Return the [x, y] coordinate for the center point of the cell that contains the specified text.  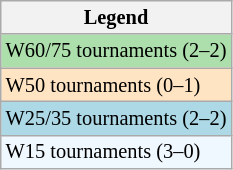
W50 tournaments (0–1) [116, 85]
W15 tournaments (3–0) [116, 152]
W60/75 tournaments (2–2) [116, 51]
W25/35 tournaments (2–2) [116, 118]
Legend [116, 17]
